Scan for the cell matching the given text and deliver its (x, y) coordinate at center. 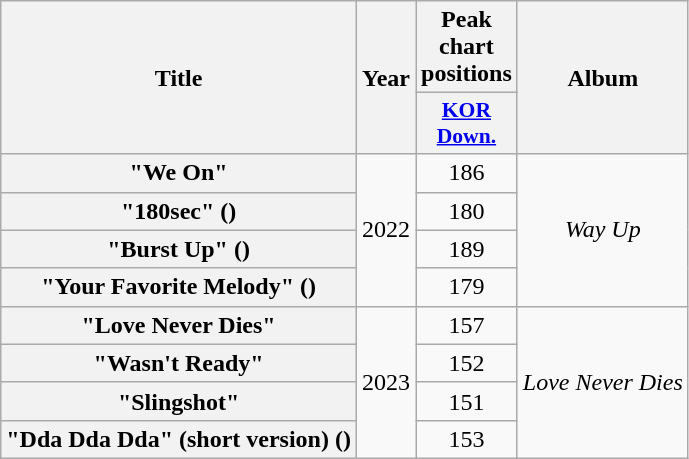
Way Up (602, 230)
Peak chartpositions (467, 47)
"180sec" () (179, 211)
180 (467, 211)
153 (467, 439)
Album (602, 78)
KORDown. (467, 124)
"Wasn't Ready" (179, 363)
"We On" (179, 173)
152 (467, 363)
151 (467, 401)
186 (467, 173)
2023 (386, 382)
"Burst Up" () (179, 249)
Year (386, 78)
Love Never Dies (602, 382)
"Dda Dda Dda" (short version) () (179, 439)
189 (467, 249)
Title (179, 78)
"Slingshot" (179, 401)
"Your Favorite Melody" () (179, 287)
157 (467, 325)
"Love Never Dies" (179, 325)
2022 (386, 230)
179 (467, 287)
